Output the [X, Y] coordinate of the center of the cell containing the given text.  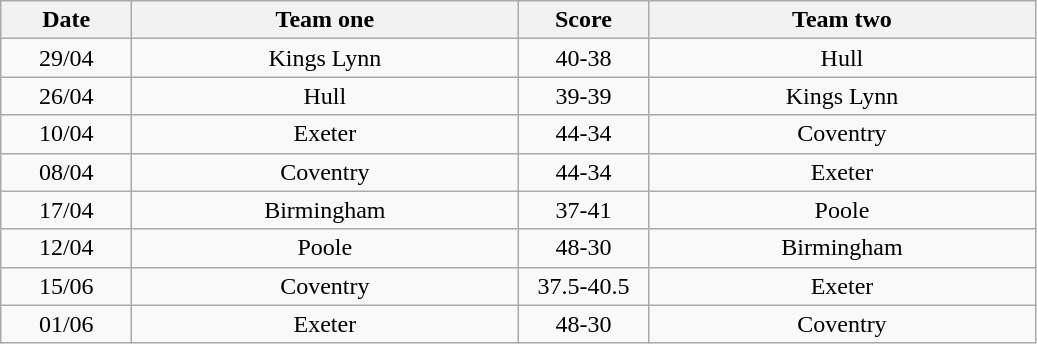
12/04 [66, 248]
Team one [325, 20]
29/04 [66, 58]
01/06 [66, 324]
08/04 [66, 172]
37-41 [584, 210]
10/04 [66, 134]
40-38 [584, 58]
15/06 [66, 286]
Team two [842, 20]
37.5-40.5 [584, 286]
39-39 [584, 96]
17/04 [66, 210]
26/04 [66, 96]
Date [66, 20]
Score [584, 20]
